Scan for the cell matching the given text and deliver its [X, Y] coordinate at center. 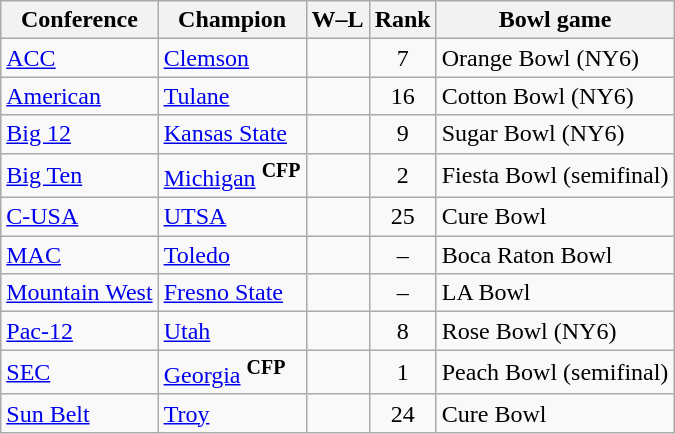
Boca Raton Bowl [555, 255]
W–L [338, 20]
Peach Bowl (semifinal) [555, 372]
Utah [232, 331]
Conference [80, 20]
Bowl game [555, 20]
Georgia CFP [232, 372]
Orange Bowl (NY6) [555, 58]
ACC [80, 58]
Big 12 [80, 134]
Rank [402, 20]
Big Ten [80, 176]
Troy [232, 413]
Cotton Bowl (NY6) [555, 96]
25 [402, 217]
Toledo [232, 255]
SEC [80, 372]
1 [402, 372]
Mountain West [80, 293]
7 [402, 58]
Sugar Bowl (NY6) [555, 134]
C-USA [80, 217]
16 [402, 96]
Fiesta Bowl (semifinal) [555, 176]
Fresno State [232, 293]
Sun Belt [80, 413]
American [80, 96]
Tulane [232, 96]
MAC [80, 255]
Clemson [232, 58]
Michigan CFP [232, 176]
Champion [232, 20]
9 [402, 134]
UTSA [232, 217]
24 [402, 413]
Kansas State [232, 134]
Pac-12 [80, 331]
LA Bowl [555, 293]
Rose Bowl (NY6) [555, 331]
8 [402, 331]
2 [402, 176]
